Pinpoint the cell where the given text exists, returning its (X, Y) midpoint coordinate. 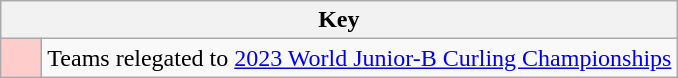
Teams relegated to 2023 World Junior-B Curling Championships (360, 58)
Key (339, 20)
